From the cell containing the given text, extract its center point as (x, y) coordinate. 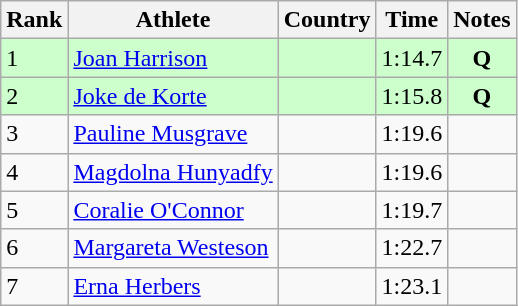
1:22.7 (412, 248)
Country (327, 20)
3 (34, 134)
Joan Harrison (173, 58)
4 (34, 172)
Athlete (173, 20)
2 (34, 96)
5 (34, 210)
Margareta Westeson (173, 248)
Pauline Musgrave (173, 134)
Magdolna Hunyadfy (173, 172)
1:19.7 (412, 210)
1:23.1 (412, 286)
Rank (34, 20)
7 (34, 286)
Erna Herbers (173, 286)
6 (34, 248)
1 (34, 58)
Joke de Korte (173, 96)
Coralie O'Connor (173, 210)
1:15.8 (412, 96)
1:14.7 (412, 58)
Notes (482, 20)
Time (412, 20)
